Search for the cell housing the specified text and yield its [X, Y] center coordinate. 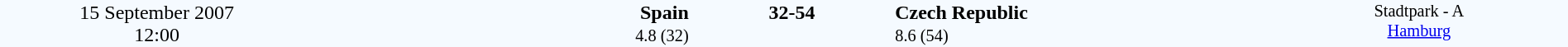
Czech Republic [1082, 12]
Spain [501, 12]
32-54 [791, 12]
8.6 (54) [1082, 36]
15 September 200712:00 [157, 23]
4.8 (32) [501, 36]
Stadtpark - A Hamburg [1419, 23]
